Return [X, Y] of the center of cell containing provided text 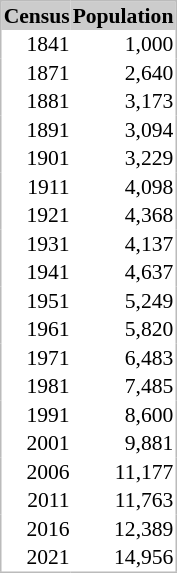
1971 [36, 358]
1981 [36, 386]
Census [36, 16]
4,368 [124, 215]
9,881 [124, 443]
1951 [36, 300]
2006 [36, 472]
2011 [36, 500]
12,389 [124, 528]
1871 [36, 72]
1941 [36, 272]
1841 [36, 44]
5,249 [124, 300]
1901 [36, 158]
11,177 [124, 472]
8,600 [124, 414]
5,820 [124, 329]
2021 [36, 557]
3,094 [124, 130]
4,637 [124, 272]
1891 [36, 130]
4,137 [124, 244]
2,640 [124, 72]
1991 [36, 414]
2016 [36, 528]
1921 [36, 215]
2001 [36, 443]
3,229 [124, 158]
1881 [36, 101]
6,483 [124, 358]
4,098 [124, 186]
11,763 [124, 500]
14,956 [124, 557]
1961 [36, 329]
1931 [36, 244]
3,173 [124, 101]
1,000 [124, 44]
1911 [36, 186]
7,485 [124, 386]
Population [124, 16]
